Find where the given text appears and provide that cell's center as [x, y] coordinate. 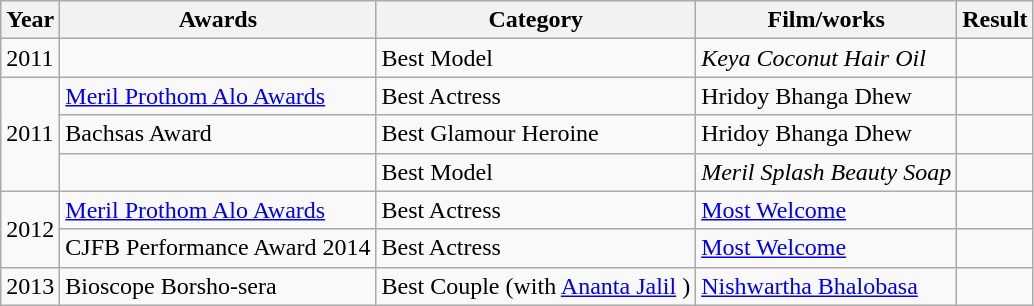
Film/works [826, 20]
Best Couple (with Ananta Jalil ) [536, 286]
2013 [30, 286]
Result [995, 20]
Bioscope Borsho-sera [218, 286]
Meril Splash Beauty Soap [826, 172]
Year [30, 20]
Bachsas Award [218, 134]
Best Glamour Heroine [536, 134]
2012 [30, 229]
CJFB Performance Award 2014 [218, 248]
Category [536, 20]
Awards [218, 20]
Nishwartha Bhalobasa [826, 286]
Keya Coconut Hair Oil [826, 58]
